Find where the given text appears and provide that cell's center as (X, Y) coordinate. 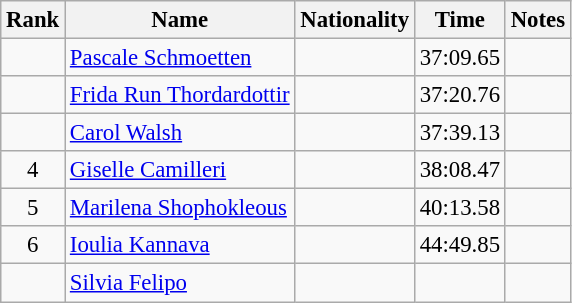
Frida Run Thordardottir (180, 95)
44:49.85 (460, 245)
40:13.58 (460, 208)
38:08.47 (460, 170)
Ioulia Kannava (180, 245)
Name (180, 20)
Pascale Schmoetten (180, 58)
Silvia Felipo (180, 283)
Rank (33, 20)
Time (460, 20)
37:39.13 (460, 133)
37:09.65 (460, 58)
5 (33, 208)
37:20.76 (460, 95)
4 (33, 170)
6 (33, 245)
Carol Walsh (180, 133)
Marilena Shophokleous (180, 208)
Notes (538, 20)
Giselle Camilleri (180, 170)
Nationality (354, 20)
